From the cell containing the given text, extract its center point as (X, Y) coordinate. 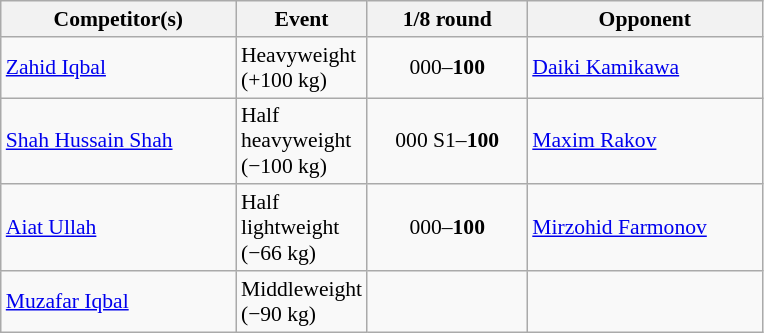
Heavyweight (+100 kg) (302, 68)
1/8 round (447, 19)
Competitor(s) (118, 19)
Half lightweight (−66 kg) (302, 228)
Half heavyweight (−100 kg) (302, 142)
Opponent (644, 19)
Daiki Kamikawa (644, 68)
Mirzohid Farmonov (644, 228)
Shah Hussain Shah (118, 142)
Aiat Ullah (118, 228)
Maxim Rakov (644, 142)
Zahid Iqbal (118, 68)
Event (302, 19)
000 S1–100 (447, 142)
Middleweight (−90 kg) (302, 302)
Muzafar Iqbal (118, 302)
